From the cell containing the given text, extract its center point as [x, y] coordinate. 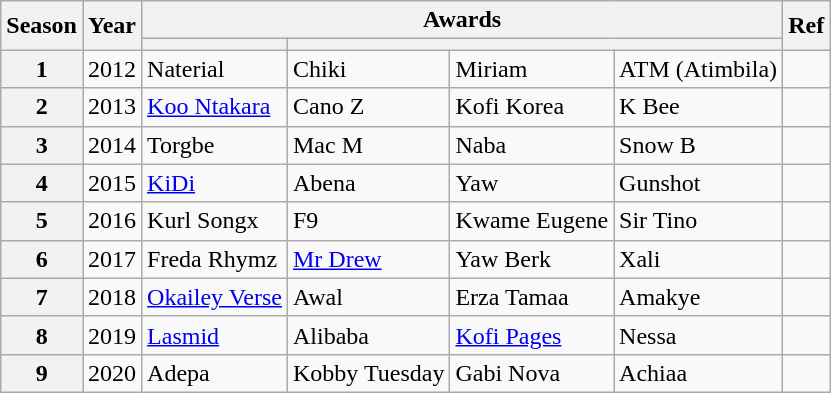
Yaw [532, 183]
1 [42, 69]
Year [112, 26]
7 [42, 297]
Mr Drew [368, 259]
4 [42, 183]
KiDi [215, 183]
2012 [112, 69]
Kurl Songx [215, 221]
F9 [368, 221]
Abena [368, 183]
Erza Tamaa [532, 297]
Achiaa [698, 373]
Season [42, 26]
Freda Rhymz [215, 259]
Yaw Berk [532, 259]
2013 [112, 107]
Kobby Tuesday [368, 373]
2020 [112, 373]
Snow B [698, 145]
Naterial [215, 69]
Sir Tino [698, 221]
Xali [698, 259]
Alibaba [368, 335]
Amakye [698, 297]
Kofi Korea [532, 107]
9 [42, 373]
ATM (Atimbila) [698, 69]
Ref [806, 26]
5 [42, 221]
Awards [462, 20]
Okailey Verse [215, 297]
Koo Ntakara [215, 107]
6 [42, 259]
Miriam [532, 69]
Torgbe [215, 145]
Cano Z [368, 107]
Adepa [215, 373]
2017 [112, 259]
Mac M [368, 145]
K Bee [698, 107]
Kofi Pages [532, 335]
Gabi Nova [532, 373]
Awal [368, 297]
Chiki [368, 69]
Gunshot [698, 183]
2016 [112, 221]
2 [42, 107]
2019 [112, 335]
Lasmid [215, 335]
8 [42, 335]
Nessa [698, 335]
Naba [532, 145]
2015 [112, 183]
2018 [112, 297]
3 [42, 145]
Kwame Eugene [532, 221]
2014 [112, 145]
